Search for the cell housing the specified text and yield its (x, y) center coordinate. 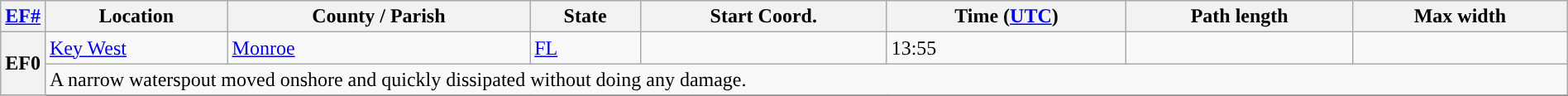
EF0 (23, 64)
Path length (1240, 17)
13:55 (1006, 48)
County / Parish (379, 17)
Start Coord. (763, 17)
FL (586, 48)
Key West (136, 48)
State (586, 17)
Monroe (379, 48)
A narrow waterspout moved onshore and quickly dissipated without doing any damage. (806, 79)
Max width (1460, 17)
EF# (23, 17)
Time (UTC) (1006, 17)
Location (136, 17)
